Determine the (x, y) coordinate at the center of the cell enclosing the given text.  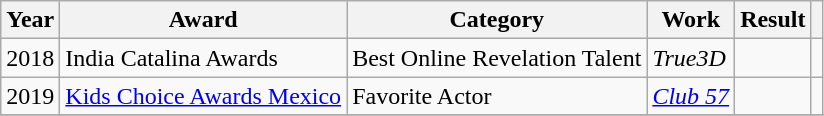
Category (497, 20)
True3D (691, 58)
Year (30, 20)
Best Online Revelation Talent (497, 58)
Kids Choice Awards Mexico (204, 96)
Award (204, 20)
Work (691, 20)
Favorite Actor (497, 96)
2018 (30, 58)
India Catalina Awards (204, 58)
Result (773, 20)
2019 (30, 96)
Club 57 (691, 96)
